Scan for the cell matching the given text and deliver its [x, y] coordinate at center. 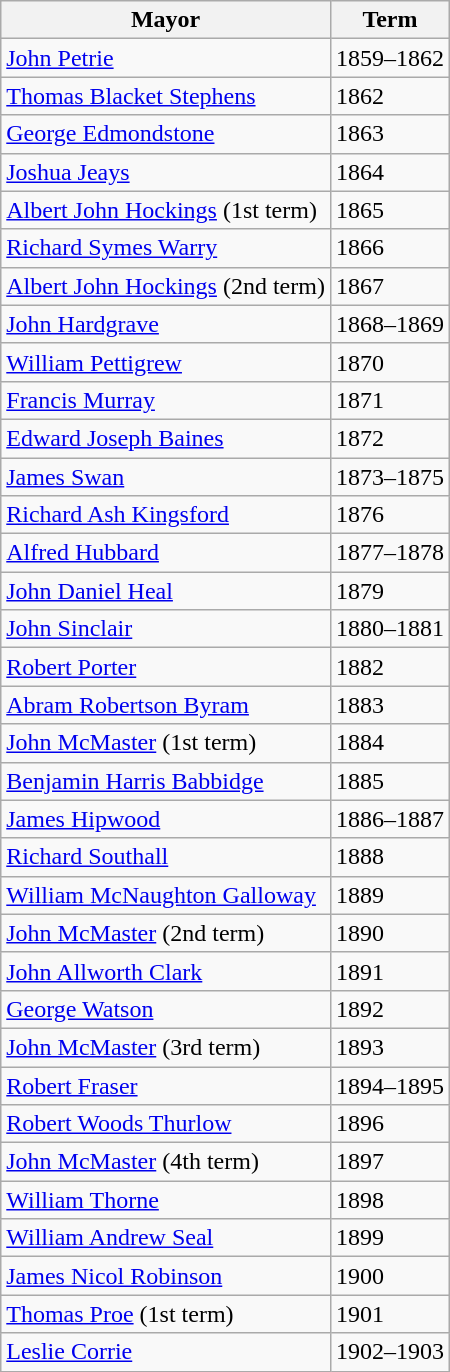
William McNaughton Galloway [166, 895]
1879 [390, 591]
1863 [390, 134]
1888 [390, 857]
Thomas Proe (1st term) [166, 1314]
1896 [390, 1124]
1886–1887 [390, 819]
1865 [390, 210]
Edward Joseph Baines [166, 438]
James Hipwood [166, 819]
John Petrie [166, 58]
Richard Southall [166, 857]
1889 [390, 895]
1880–1881 [390, 629]
William Andrew Seal [166, 1238]
1868–1869 [390, 324]
1883 [390, 705]
1882 [390, 667]
1876 [390, 515]
George Edmondstone [166, 134]
Benjamin Harris Babbidge [166, 781]
Robert Woods Thurlow [166, 1124]
William Pettigrew [166, 362]
1871 [390, 400]
1877–1878 [390, 553]
1898 [390, 1200]
1859–1862 [390, 58]
Leslie Corrie [166, 1352]
1870 [390, 362]
Robert Fraser [166, 1085]
John Daniel Heal [166, 591]
1890 [390, 933]
1899 [390, 1238]
1900 [390, 1276]
1862 [390, 96]
Albert John Hockings (1st term) [166, 210]
Abram Robertson Byram [166, 705]
Francis Murray [166, 400]
Term [390, 20]
1893 [390, 1047]
John Hardgrave [166, 324]
Mayor [166, 20]
Thomas Blacket Stephens [166, 96]
1867 [390, 286]
John Allworth Clark [166, 971]
1873–1875 [390, 477]
Alfred Hubbard [166, 553]
1894–1895 [390, 1085]
George Watson [166, 1009]
1866 [390, 248]
1872 [390, 438]
1891 [390, 971]
Albert John Hockings (2nd term) [166, 286]
1902–1903 [390, 1352]
John Sinclair [166, 629]
1897 [390, 1162]
Joshua Jeays [166, 172]
John McMaster (1st term) [166, 743]
Richard Symes Warry [166, 248]
John McMaster (3rd term) [166, 1047]
John McMaster (2nd term) [166, 933]
John McMaster (4th term) [166, 1162]
Robert Porter [166, 667]
1892 [390, 1009]
1864 [390, 172]
1901 [390, 1314]
James Swan [166, 477]
William Thorne [166, 1200]
Richard Ash Kingsford [166, 515]
1885 [390, 781]
James Nicol Robinson [166, 1276]
1884 [390, 743]
